Pinpoint the cell where the given text exists, returning its [X, Y] midpoint coordinate. 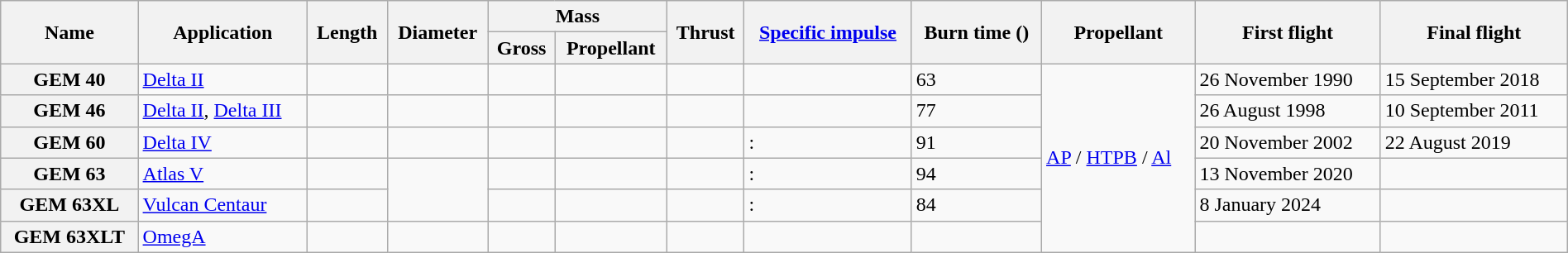
GEM 40 [69, 79]
22 August 2019 [1474, 142]
GEM 46 [69, 111]
77 [976, 111]
GEM 60 [69, 142]
Specific impulse [828, 32]
Application [223, 32]
8 January 2024 [1288, 205]
Thrust [705, 32]
94 [976, 174]
84 [976, 205]
GEM 63XL [69, 205]
Vulcan Centaur [223, 205]
Atlas V [223, 174]
Delta IV [223, 142]
Diameter [437, 32]
AP / HTPB / Al [1118, 158]
GEM 63 [69, 174]
GEM 63XLT [69, 236]
10 September 2011 [1474, 111]
63 [976, 79]
OmegA [223, 236]
91 [976, 142]
26 August 1998 [1288, 111]
Delta II, Delta III [223, 111]
Final flight [1474, 32]
Mass [577, 17]
20 November 2002 [1288, 142]
Delta II [223, 79]
Burn time () [976, 32]
First flight [1288, 32]
26 November 1990 [1288, 79]
Name [69, 32]
13 November 2020 [1288, 174]
Gross [521, 48]
15 September 2018 [1474, 79]
Length [347, 32]
